Scan for the cell matching the given text and deliver its [X, Y] coordinate at center. 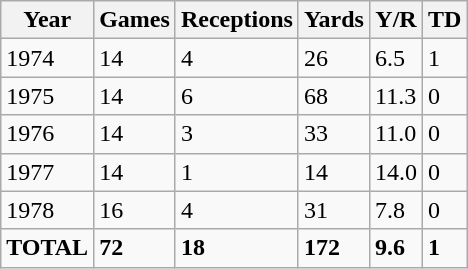
6.5 [396, 58]
6 [236, 96]
Y/R [396, 20]
Games [135, 20]
11.3 [396, 96]
1977 [48, 172]
Receptions [236, 20]
9.6 [396, 248]
68 [334, 96]
172 [334, 248]
33 [334, 134]
1974 [48, 58]
1976 [48, 134]
TOTAL [48, 248]
Year [48, 20]
18 [236, 248]
26 [334, 58]
TD [445, 20]
14.0 [396, 172]
72 [135, 248]
1978 [48, 210]
7.8 [396, 210]
1975 [48, 96]
31 [334, 210]
Yards [334, 20]
16 [135, 210]
3 [236, 134]
11.0 [396, 134]
